Search for the cell housing the specified text and yield its (x, y) center coordinate. 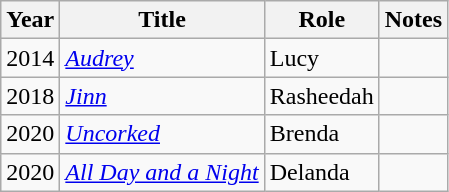
2018 (30, 96)
Audrey (162, 58)
Title (162, 20)
2014 (30, 58)
Lucy (322, 58)
Brenda (322, 134)
Notes (413, 20)
Year (30, 20)
All Day and a Night (162, 172)
Jinn (162, 96)
Role (322, 20)
Rasheedah (322, 96)
Uncorked (162, 134)
Delanda (322, 172)
